Determine the (X, Y) coordinate at the center of the cell enclosing the given text.  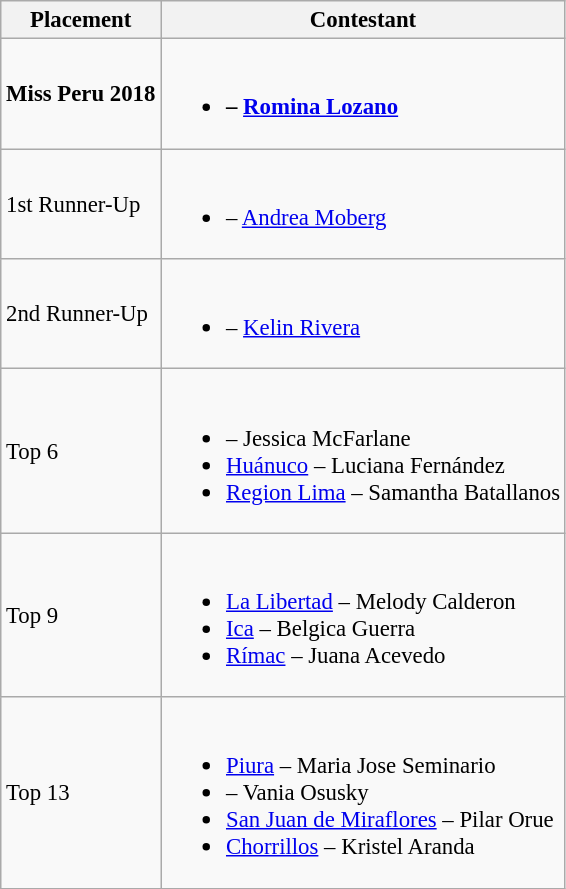
1st Runner-Up (81, 204)
Miss Peru 2018 (81, 94)
– Andrea Moberg (364, 204)
La Libertad – Melody Calderon Ica – Belgica Guerra Rímac – Juana Acevedo (364, 615)
Placement (81, 20)
– Kelin Rivera (364, 314)
Piura – Maria Jose Seminario – Vania Osusky San Juan de Miraflores – Pilar Orue Chorrillos – Kristel Aranda (364, 792)
Contestant (364, 20)
– Romina Lozano (364, 94)
Top 13 (81, 792)
Top 9 (81, 615)
2nd Runner-Up (81, 314)
Top 6 (81, 451)
– Jessica McFarlane Huánuco – Luciana Fernández Region Lima – Samantha Batallanos (364, 451)
